Provide the (X, Y) coordinate of the cell's center where the given text is located.  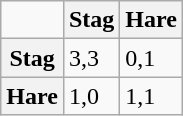
3,3 (91, 58)
1,0 (91, 96)
1,1 (152, 96)
0,1 (152, 58)
